Determine the [X, Y] coordinate at the center of the cell enclosing the given text.  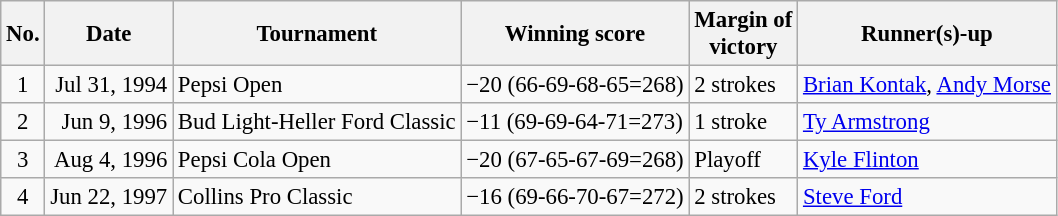
Margin ofvictory [744, 34]
Aug 4, 1996 [109, 160]
Kyle Flinton [928, 160]
−20 (67-65-67-69=268) [575, 160]
Tournament [317, 34]
Date [109, 34]
Pepsi Open [317, 85]
−20 (66-69-68-65=268) [575, 85]
Ty Armstrong [928, 122]
Jun 9, 1996 [109, 122]
4 [23, 197]
Winning score [575, 34]
Runner(s)-up [928, 34]
−11 (69-69-64-71=273) [575, 122]
Jun 22, 1997 [109, 197]
Brian Kontak, Andy Morse [928, 85]
1 [23, 85]
Collins Pro Classic [317, 197]
Pepsi Cola Open [317, 160]
No. [23, 34]
1 stroke [744, 122]
Jul 31, 1994 [109, 85]
−16 (69-66-70-67=272) [575, 197]
Bud Light-Heller Ford Classic [317, 122]
Steve Ford [928, 197]
3 [23, 160]
Playoff [744, 160]
2 [23, 122]
